Scan for the cell matching the given text and deliver its (x, y) coordinate at center. 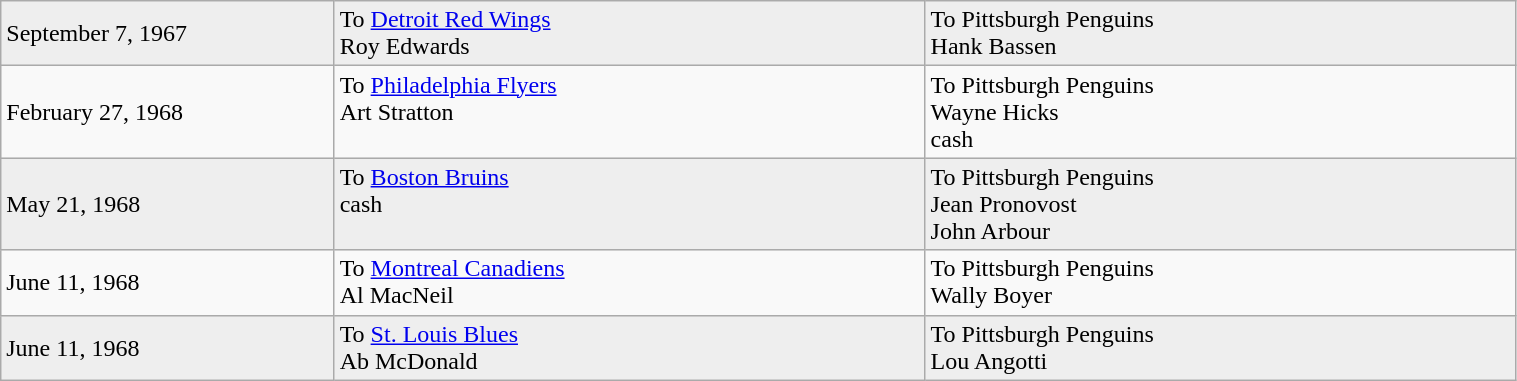
To Pittsburgh PenguinsLou Angotti (1220, 348)
To Boston Bruinscash (630, 204)
September 7, 1967 (168, 34)
To Pittsburgh PenguinsWayne Hickscash (1220, 112)
To Philadelphia FlyersArt Stratton (630, 112)
To St. Louis BluesAb McDonald (630, 348)
To Pittsburgh PenguinsWally Boyer (1220, 282)
May 21, 1968 (168, 204)
To Detroit Red WingsRoy Edwards (630, 34)
February 27, 1968 (168, 112)
To Pittsburgh PenguinsJean PronovostJohn Arbour (1220, 204)
To Pittsburgh PenguinsHank Bassen (1220, 34)
To Montreal CanadiensAl MacNeil (630, 282)
